Scan for the cell matching the given text and deliver its [X, Y] coordinate at center. 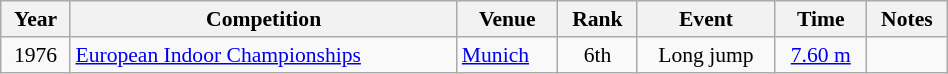
Time [821, 19]
Venue [508, 19]
Event [706, 19]
7.60 m [821, 55]
Munich [508, 55]
Notes [908, 19]
Competition [263, 19]
European Indoor Championships [263, 55]
1976 [36, 55]
6th [598, 55]
Year [36, 19]
Rank [598, 19]
Long jump [706, 55]
